Determine the [x, y] coordinate at the center of the cell enclosing the given text.  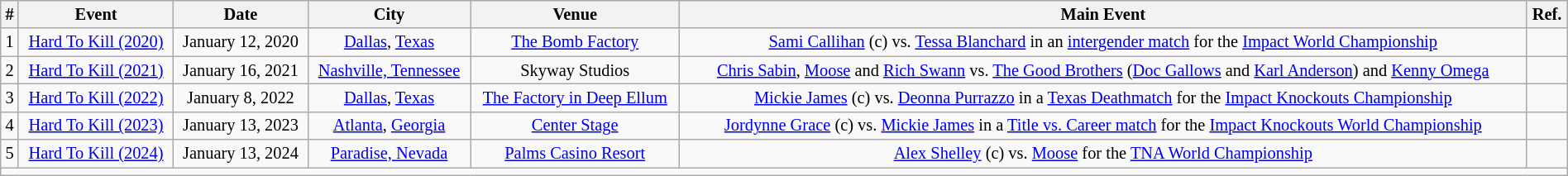
Mickie James (c) vs. Deonna Purrazzo in a Texas Deathmatch for the Impact Knockouts Championship [1103, 98]
January 16, 2021 [241, 70]
Hard To Kill (2022) [96, 98]
5 [10, 154]
Event [96, 14]
Atlanta, Georgia [389, 126]
January 8, 2022 [241, 98]
Chris Sabin, Moose and Rich Swann vs. The Good Brothers (Doc Gallows and Karl Anderson) and Kenny Omega [1103, 70]
Hard To Kill (2024) [96, 154]
Jordynne Grace (c) vs. Mickie James in a Title vs. Career match for the Impact Knockouts World Championship [1103, 126]
Sami Callihan (c) vs. Tessa Blanchard in an intergender match for the Impact World Championship [1103, 42]
The Factory in Deep Ellum [576, 98]
# [10, 14]
1 [10, 42]
City [389, 14]
4 [10, 126]
The Bomb Factory [576, 42]
Main Event [1103, 14]
January 13, 2023 [241, 126]
Date [241, 14]
2 [10, 70]
Palms Casino Resort [576, 154]
Center Stage [576, 126]
Paradise, Nevada [389, 154]
Nashville, Tennessee [389, 70]
January 13, 2024 [241, 154]
Skyway Studios [576, 70]
Ref. [1546, 14]
Hard To Kill (2023) [96, 126]
Hard To Kill (2021) [96, 70]
Hard To Kill (2020) [96, 42]
January 12, 2020 [241, 42]
3 [10, 98]
Alex Shelley (c) vs. Moose for the TNA World Championship [1103, 154]
Venue [576, 14]
